Provide the [X, Y] coordinate of the cell's center where the given text is located.  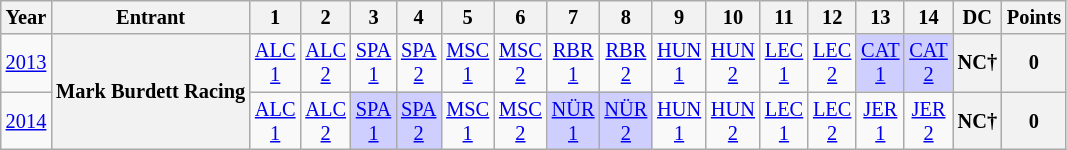
Entrant [150, 17]
10 [733, 17]
6 [520, 17]
Year [26, 17]
4 [418, 17]
NÜR1 [574, 121]
5 [468, 17]
CAT2 [928, 63]
NÜR2 [626, 121]
2013 [26, 63]
8 [626, 17]
RBR2 [626, 63]
9 [679, 17]
12 [832, 17]
JER1 [880, 121]
JER2 [928, 121]
11 [784, 17]
2014 [26, 121]
CAT1 [880, 63]
2 [325, 17]
3 [374, 17]
RBR1 [574, 63]
1 [275, 17]
14 [928, 17]
Mark Burdett Racing [150, 92]
DC [978, 17]
7 [574, 17]
Points [1034, 17]
13 [880, 17]
